Return [X, Y] of the center of cell containing provided text 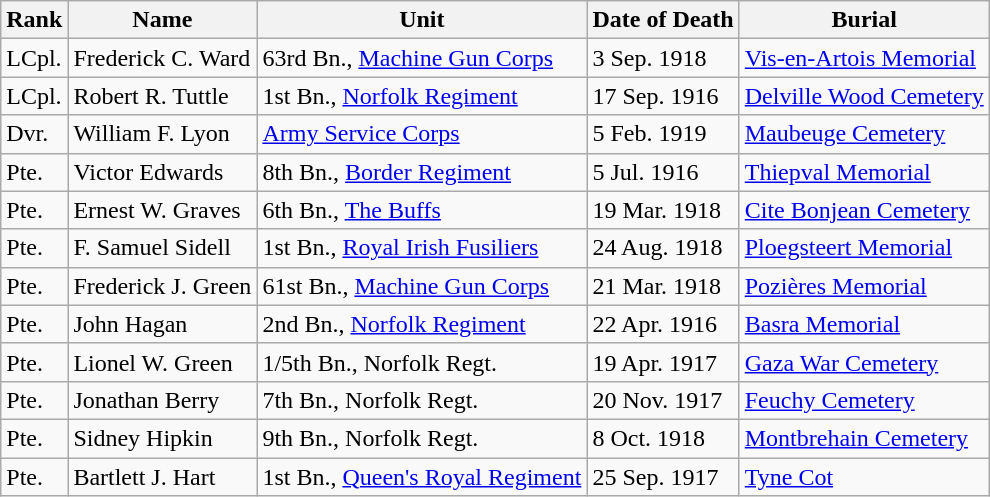
Tyne Cot [864, 477]
63rd Bn., Machine Gun Corps [422, 58]
1st Bn., Norfolk Regiment [422, 96]
Robert R. Tuttle [162, 96]
9th Bn., Norfolk Regt. [422, 438]
Burial [864, 20]
2nd Bn., Norfolk Regiment [422, 324]
Army Service Corps [422, 134]
Ernest W. Graves [162, 210]
8th Bn., Border Regiment [422, 172]
22 Apr. 1916 [663, 324]
8 Oct. 1918 [663, 438]
Maubeuge Cemetery [864, 134]
1/5th Bn., Norfolk Regt. [422, 362]
Frederick C. Ward [162, 58]
Basra Memorial [864, 324]
1st Bn., Queen's Royal Regiment [422, 477]
19 Mar. 1918 [663, 210]
Montbrehain Cemetery [864, 438]
John Hagan [162, 324]
Unit [422, 20]
25 Sep. 1917 [663, 477]
24 Aug. 1918 [663, 248]
5 Feb. 1919 [663, 134]
1st Bn., Royal Irish Fusiliers [422, 248]
Cite Bonjean Cemetery [864, 210]
Sidney Hipkin [162, 438]
Rank [34, 20]
Bartlett J. Hart [162, 477]
Gaza War Cemetery [864, 362]
19 Apr. 1917 [663, 362]
Dvr. [34, 134]
Pozières Memorial [864, 286]
17 Sep. 1916 [663, 96]
Victor Edwards [162, 172]
Feuchy Cemetery [864, 400]
7th Bn., Norfolk Regt. [422, 400]
Name [162, 20]
F. Samuel Sidell [162, 248]
20 Nov. 1917 [663, 400]
5 Jul. 1916 [663, 172]
Ploegsteert Memorial [864, 248]
William F. Lyon [162, 134]
Delville Wood Cemetery [864, 96]
Jonathan Berry [162, 400]
61st Bn., Machine Gun Corps [422, 286]
Lionel W. Green [162, 362]
Thiepval Memorial [864, 172]
Frederick J. Green [162, 286]
6th Bn., The Buffs [422, 210]
3 Sep. 1918 [663, 58]
21 Mar. 1918 [663, 286]
Date of Death [663, 20]
Vis-en-Artois Memorial [864, 58]
